Return (X, Y) of the center of cell containing provided text 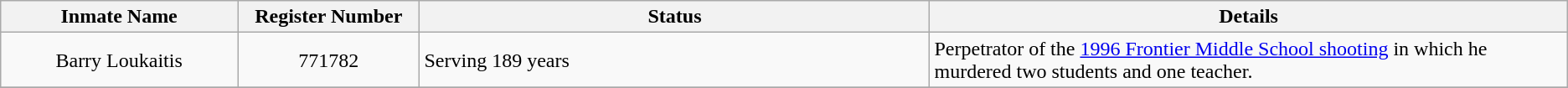
Register Number (328, 17)
Details (1248, 17)
Serving 189 years (675, 60)
Barry Loukaitis (119, 60)
Perpetrator of the 1996 Frontier Middle School shooting in which he murdered two students and one teacher. (1248, 60)
Inmate Name (119, 17)
771782 (328, 60)
Status (675, 17)
